Capture the cell that displays the provided text and extract its [x, y] central coordinate. 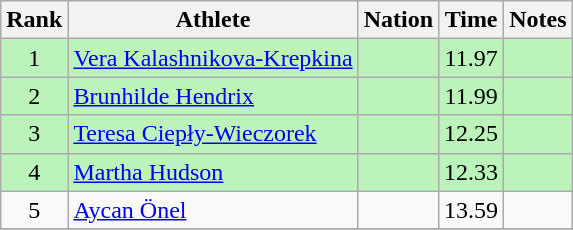
11.99 [472, 96]
Aycan Önel [213, 210]
12.33 [472, 172]
Notes [538, 20]
Nation [398, 20]
Rank [34, 20]
Vera Kalashnikova-Krepkina [213, 58]
13.59 [472, 210]
Time [472, 20]
Martha Hudson [213, 172]
Athlete [213, 20]
Brunhilde Hendrix [213, 96]
1 [34, 58]
Teresa Ciepły-Wieczorek [213, 134]
11.97 [472, 58]
5 [34, 210]
12.25 [472, 134]
3 [34, 134]
2 [34, 96]
4 [34, 172]
